Return (x, y) of the center of cell containing provided text 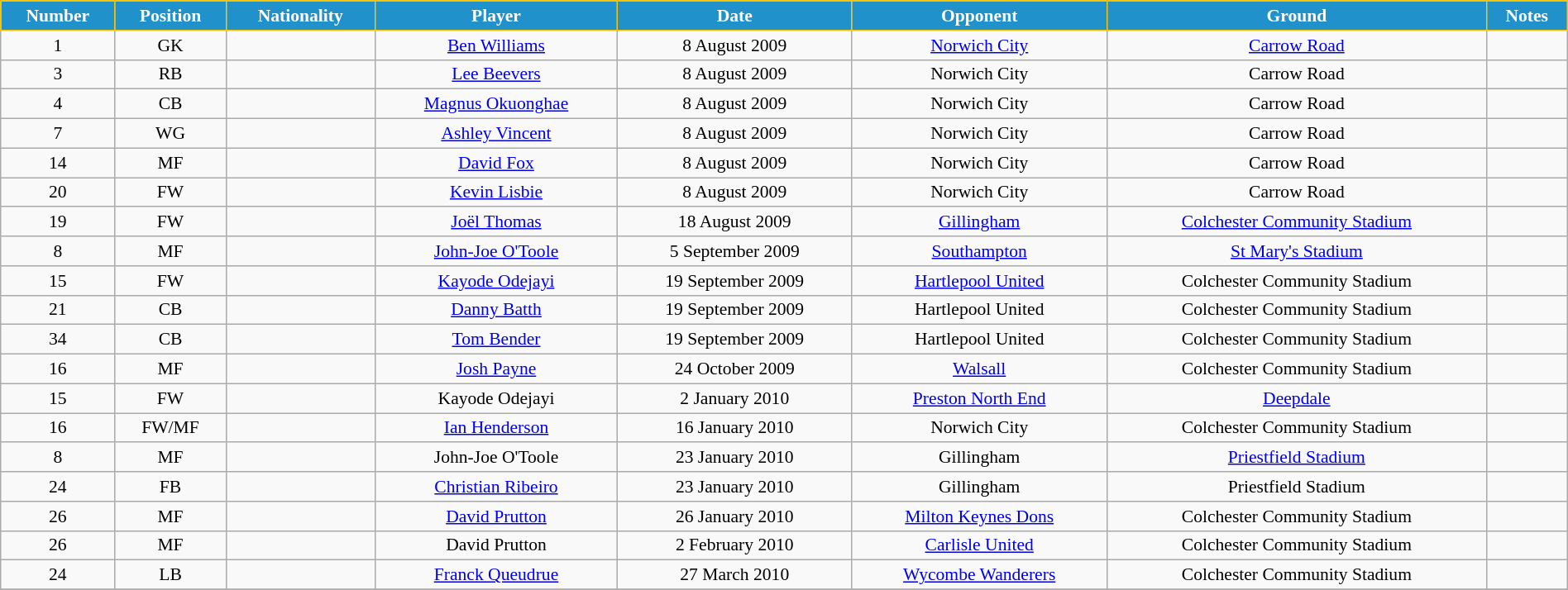
Tom Bender (496, 340)
RB (170, 74)
GK (170, 45)
Lee Beevers (496, 74)
24 October 2009 (734, 369)
Joël Thomas (496, 222)
1 (58, 45)
Date (734, 16)
26 January 2010 (734, 516)
18 August 2009 (734, 222)
2 February 2010 (734, 545)
20 (58, 193)
Josh Payne (496, 369)
Opponent (979, 16)
Ashley Vincent (496, 134)
St Mary's Stadium (1297, 251)
Position (170, 16)
Wycombe Wanderers (979, 575)
Preston North End (979, 398)
FW/MF (170, 428)
Ian Henderson (496, 428)
Franck Queudrue (496, 575)
Christian Ribeiro (496, 487)
Ben Williams (496, 45)
Ground (1297, 16)
2 January 2010 (734, 398)
Kevin Lisbie (496, 193)
FB (170, 487)
3 (58, 74)
Southampton (979, 251)
Deepdale (1297, 398)
Carlisle United (979, 545)
Magnus Okuonghae (496, 104)
Number (58, 16)
27 March 2010 (734, 575)
Danny Batth (496, 310)
David Fox (496, 163)
Walsall (979, 369)
14 (58, 163)
34 (58, 340)
Milton Keynes Dons (979, 516)
21 (58, 310)
LB (170, 575)
Player (496, 16)
Nationality (300, 16)
16 January 2010 (734, 428)
4 (58, 104)
7 (58, 134)
5 September 2009 (734, 251)
19 (58, 222)
WG (170, 134)
Notes (1527, 16)
